Capture the cell that displays the provided text and extract its (X, Y) central coordinate. 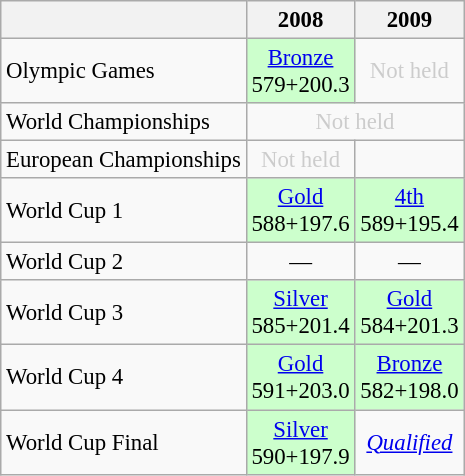
Gold591+203.0 (300, 378)
Bronze579+200.3 (300, 72)
Silver590+197.9 (300, 442)
European Championships (124, 160)
4th589+195.4 (410, 210)
Olympic Games (124, 72)
Gold584+201.3 (410, 312)
Qualified (410, 442)
World Cup Final (124, 442)
Gold588+197.6 (300, 210)
2009 (410, 20)
Bronze582+198.0 (410, 378)
Silver585+201.4 (300, 312)
World Cup 1 (124, 210)
World Cup 3 (124, 312)
World Championships (124, 122)
World Cup 2 (124, 262)
World Cup 4 (124, 378)
2008 (300, 20)
